Extract the (x, y) coordinate from the center of the cell holding the provided text.  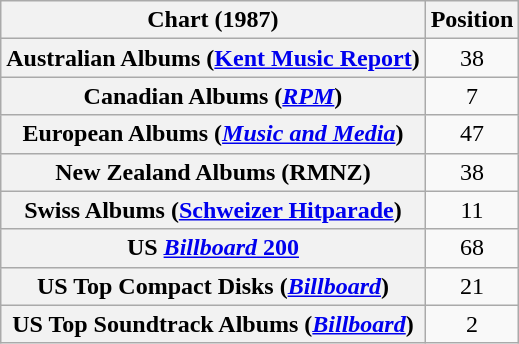
2 (472, 324)
Position (472, 20)
US Top Soundtrack Albums (Billboard) (213, 324)
11 (472, 210)
68 (472, 248)
21 (472, 286)
7 (472, 96)
Chart (1987) (213, 20)
US Top Compact Disks (Billboard) (213, 286)
European Albums (Music and Media) (213, 134)
New Zealand Albums (RMNZ) (213, 172)
US Billboard 200 (213, 248)
Swiss Albums (Schweizer Hitparade) (213, 210)
Canadian Albums (RPM) (213, 96)
Australian Albums (Kent Music Report) (213, 58)
47 (472, 134)
